Output the [x, y] coordinate of the center of the cell containing the given text.  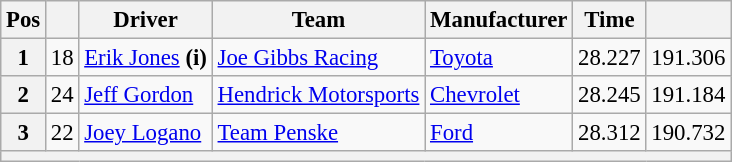
Team [318, 20]
18 [62, 58]
28.245 [610, 95]
Joey Logano [146, 133]
Erik Jones (i) [146, 58]
Pos [24, 20]
191.184 [688, 95]
22 [62, 133]
Driver [146, 20]
Chevrolet [499, 95]
Ford [499, 133]
Toyota [499, 58]
28.227 [610, 58]
190.732 [688, 133]
Joe Gibbs Racing [318, 58]
Time [610, 20]
3 [24, 133]
Manufacturer [499, 20]
24 [62, 95]
Team Penske [318, 133]
28.312 [610, 133]
1 [24, 58]
2 [24, 95]
Jeff Gordon [146, 95]
191.306 [688, 58]
Hendrick Motorsports [318, 95]
